Output the (x, y) coordinate of the center of the cell containing the given text.  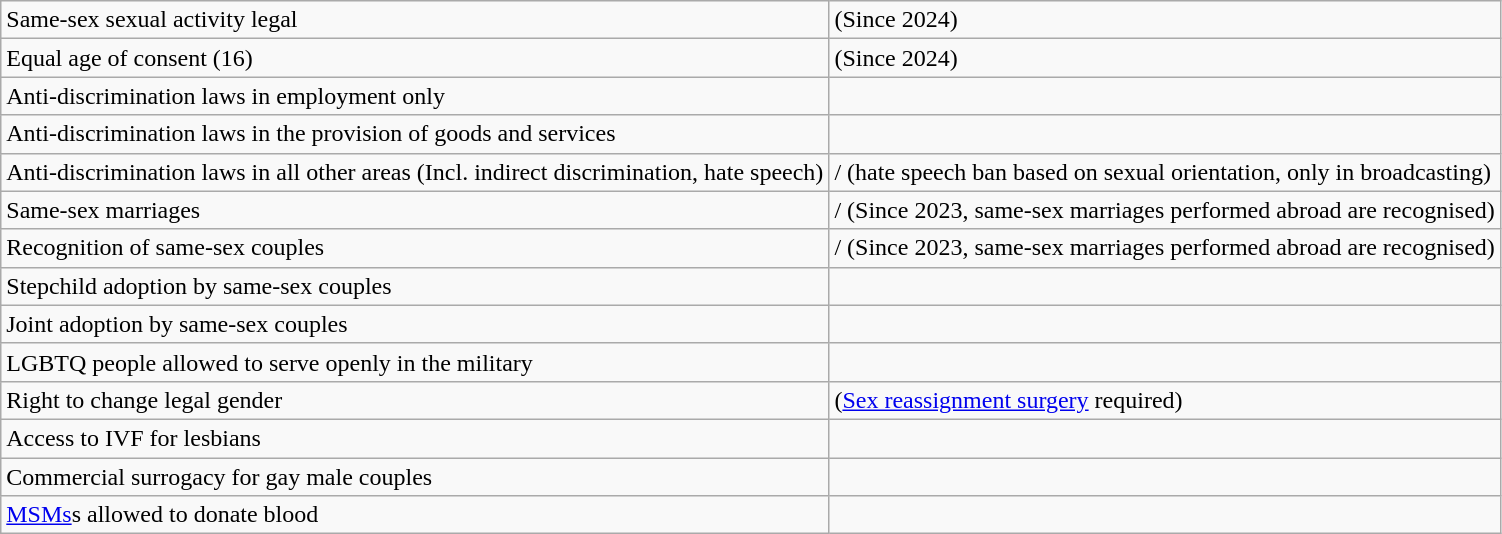
LGBTQ people allowed to serve openly in the military (415, 362)
Stepchild adoption by same-sex couples (415, 286)
/ (hate speech ban based on sexual orientation, only in broadcasting) (1164, 172)
Access to IVF for lesbians (415, 438)
Right to change legal gender (415, 400)
(Sex reassignment surgery required) (1164, 400)
Anti-discrimination laws in the provision of goods and services (415, 134)
Recognition of same-sex couples (415, 248)
Commercial surrogacy for gay male couples (415, 477)
Joint adoption by same-sex couples (415, 324)
Equal age of consent (16) (415, 58)
Anti-discrimination laws in all other areas (Incl. indirect discrimination, hate speech) (415, 172)
MSMss allowed to donate blood (415, 515)
Anti-discrimination laws in employment only (415, 96)
Same-sex marriages (415, 210)
Same-sex sexual activity legal (415, 20)
